Determine the [x, y] coordinate at the center of the cell enclosing the given text.  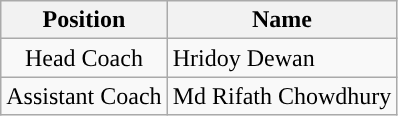
Head Coach [84, 58]
Md Rifath Chowdhury [282, 96]
Hridoy Dewan [282, 58]
Assistant Coach [84, 96]
Name [282, 20]
Position [84, 20]
